Pinpoint the cell where the given text exists, returning its [X, Y] midpoint coordinate. 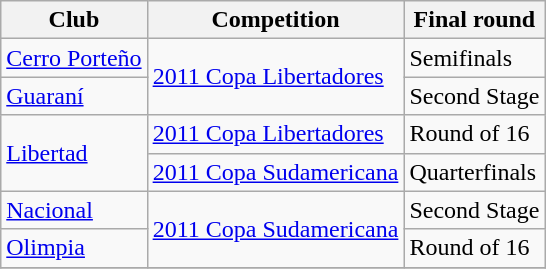
Final round [474, 20]
Club [74, 20]
Guaraní [74, 96]
Olimpia [74, 248]
Cerro Porteño [74, 58]
Competition [276, 20]
Libertad [74, 153]
Nacional [74, 210]
Semifinals [474, 58]
Quarterfinals [474, 172]
